Detect which cell encompasses the target text, then output its (x, y) center coordinate. 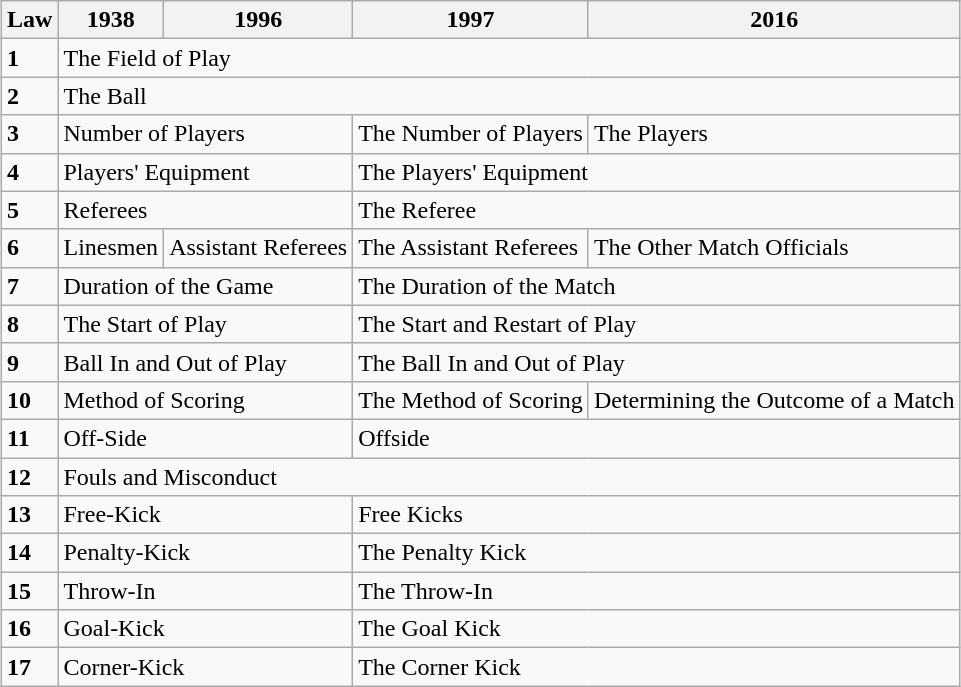
Law (30, 20)
Linesmen (111, 248)
The Assistant Referees (471, 248)
Referees (206, 210)
16 (30, 629)
The Start and Restart of Play (656, 324)
Free-Kick (206, 515)
The Other Match Officials (774, 248)
The Field of Play (509, 58)
The Ball (509, 96)
The Corner Kick (656, 667)
Goal-Kick (206, 629)
Method of Scoring (206, 400)
The Goal Kick (656, 629)
Assistant Referees (258, 248)
The Players (774, 134)
The Ball In and Out of Play (656, 362)
9 (30, 362)
The Referee (656, 210)
Offside (656, 438)
The Players' Equipment (656, 172)
2016 (774, 20)
7 (30, 286)
8 (30, 324)
The Method of Scoring (471, 400)
Off-Side (206, 438)
Penalty-Kick (206, 553)
Fouls and Misconduct (509, 477)
The Start of Play (206, 324)
Determining the Outcome of a Match (774, 400)
6 (30, 248)
The Throw-In (656, 591)
2 (30, 96)
14 (30, 553)
Players' Equipment (206, 172)
The Number of Players (471, 134)
1938 (111, 20)
5 (30, 210)
Number of Players (206, 134)
Duration of the Game (206, 286)
1 (30, 58)
Free Kicks (656, 515)
17 (30, 667)
Corner-Kick (206, 667)
Ball In and Out of Play (206, 362)
12 (30, 477)
Throw-In (206, 591)
3 (30, 134)
1997 (471, 20)
4 (30, 172)
The Duration of the Match (656, 286)
1996 (258, 20)
10 (30, 400)
15 (30, 591)
11 (30, 438)
13 (30, 515)
The Penalty Kick (656, 553)
